Return the (X, Y) coordinate for the center point of the cell that contains the specified text.  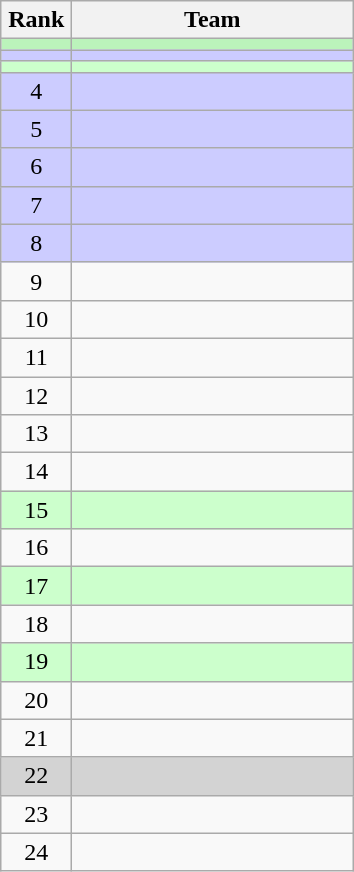
21 (36, 738)
Rank (36, 20)
15 (36, 510)
19 (36, 662)
22 (36, 776)
13 (36, 434)
9 (36, 281)
Team (212, 20)
10 (36, 319)
14 (36, 472)
7 (36, 205)
4 (36, 91)
11 (36, 357)
5 (36, 129)
17 (36, 586)
6 (36, 167)
23 (36, 814)
24 (36, 852)
20 (36, 700)
8 (36, 243)
12 (36, 395)
16 (36, 548)
18 (36, 624)
